Locate the cell with the specified text and output its [X, Y] center coordinate. 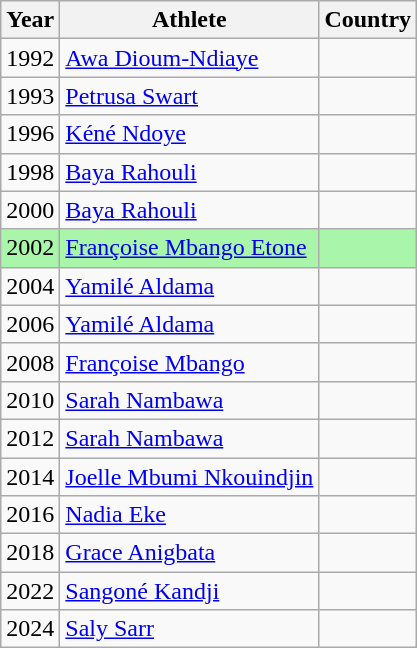
Joelle Mbumi Nkouindjin [190, 477]
2000 [30, 210]
Petrusa Swart [190, 96]
2018 [30, 553]
Sangoné Kandji [190, 591]
Françoise Mbango [190, 362]
1998 [30, 172]
2024 [30, 629]
2012 [30, 438]
1992 [30, 58]
Kéné Ndoye [190, 134]
2008 [30, 362]
Athlete [190, 20]
2014 [30, 477]
Country [368, 20]
Grace Anigbata [190, 553]
Françoise Mbango Etone [190, 248]
2022 [30, 591]
Nadia Eke [190, 515]
Saly Sarr [190, 629]
Awa Dioum-Ndiaye [190, 58]
2004 [30, 286]
1993 [30, 96]
1996 [30, 134]
2016 [30, 515]
2002 [30, 248]
Year [30, 20]
2010 [30, 400]
2006 [30, 324]
